From the cell containing the given text, extract its center point as [X, Y] coordinate. 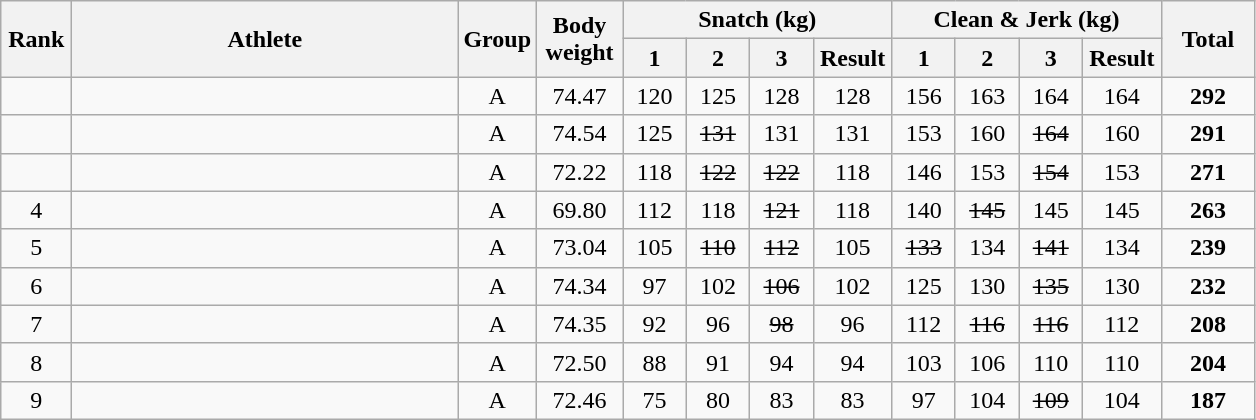
Clean & Jerk (kg) [1026, 20]
292 [1208, 96]
9 [36, 400]
263 [1208, 210]
73.04 [580, 248]
120 [655, 96]
141 [1051, 248]
80 [718, 400]
74.34 [580, 286]
208 [1208, 324]
69.80 [580, 210]
187 [1208, 400]
232 [1208, 286]
8 [36, 362]
74.47 [580, 96]
156 [924, 96]
88 [655, 362]
140 [924, 210]
163 [987, 96]
92 [655, 324]
5 [36, 248]
98 [782, 324]
133 [924, 248]
72.22 [580, 172]
Total [1208, 39]
6 [36, 286]
Snatch (kg) [758, 20]
239 [1208, 248]
Group [498, 39]
154 [1051, 172]
7 [36, 324]
146 [924, 172]
291 [1208, 134]
4 [36, 210]
271 [1208, 172]
Athlete [265, 39]
75 [655, 400]
109 [1051, 400]
204 [1208, 362]
135 [1051, 286]
72.46 [580, 400]
72.50 [580, 362]
Body weight [580, 39]
121 [782, 210]
Rank [36, 39]
74.54 [580, 134]
74.35 [580, 324]
103 [924, 362]
91 [718, 362]
